Find where the given text appears and provide that cell's center as [x, y] coordinate. 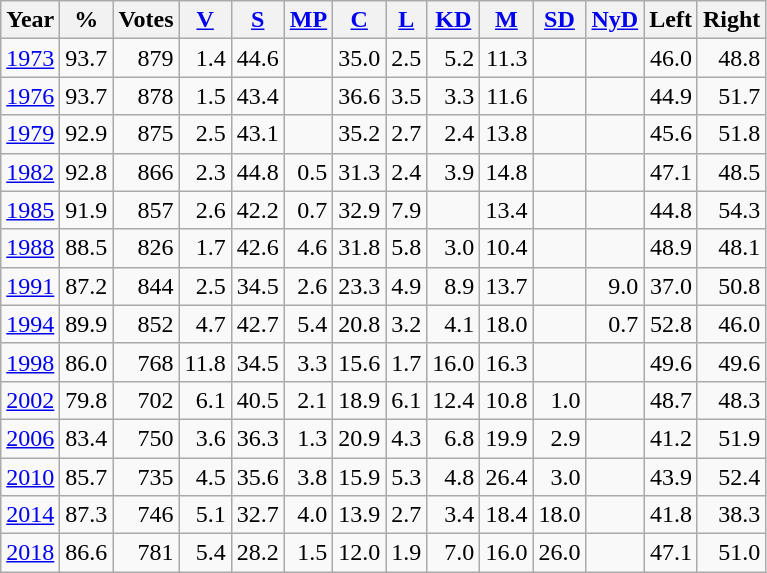
11.8 [205, 362]
1976 [30, 96]
89.9 [86, 324]
91.9 [86, 210]
826 [146, 248]
10.4 [506, 248]
6.8 [454, 438]
51.9 [731, 438]
12.0 [360, 553]
92.9 [86, 134]
V [205, 20]
3.9 [454, 172]
7.9 [406, 210]
S [258, 20]
35.2 [360, 134]
52.8 [671, 324]
26.4 [506, 477]
48.7 [671, 400]
40.5 [258, 400]
3.2 [406, 324]
852 [146, 324]
19.9 [506, 438]
11.3 [506, 58]
1.3 [308, 438]
3.8 [308, 477]
50.8 [731, 286]
2.3 [205, 172]
MP [308, 20]
2006 [30, 438]
4.9 [406, 286]
878 [146, 96]
4.7 [205, 324]
866 [146, 172]
48.3 [731, 400]
2010 [30, 477]
31.3 [360, 172]
11.6 [506, 96]
1.4 [205, 58]
36.6 [360, 96]
18.9 [360, 400]
4.5 [205, 477]
1985 [30, 210]
Left [671, 20]
43.4 [258, 96]
1994 [30, 324]
31.8 [360, 248]
28.2 [258, 553]
879 [146, 58]
48.1 [731, 248]
NyD [615, 20]
2002 [30, 400]
3.4 [454, 515]
16.3 [506, 362]
10.8 [506, 400]
5.8 [406, 248]
875 [146, 134]
32.7 [258, 515]
87.2 [86, 286]
1.9 [406, 553]
86.0 [86, 362]
13.4 [506, 210]
42.6 [258, 248]
51.0 [731, 553]
32.9 [360, 210]
1973 [30, 58]
3.6 [205, 438]
48.5 [731, 172]
4.3 [406, 438]
3.5 [406, 96]
1979 [30, 134]
5.3 [406, 477]
14.8 [506, 172]
79.8 [86, 400]
750 [146, 438]
13.7 [506, 286]
87.3 [86, 515]
86.6 [86, 553]
48.9 [671, 248]
7.0 [454, 553]
54.3 [731, 210]
KD [454, 20]
51.8 [731, 134]
88.5 [86, 248]
26.0 [560, 553]
13.8 [506, 134]
42.7 [258, 324]
M [506, 20]
781 [146, 553]
36.3 [258, 438]
35.6 [258, 477]
SD [560, 20]
1991 [30, 286]
51.7 [731, 96]
44.9 [671, 96]
2.9 [560, 438]
844 [146, 286]
13.9 [360, 515]
85.7 [86, 477]
8.9 [454, 286]
746 [146, 515]
83.4 [86, 438]
4.0 [308, 515]
5.2 [454, 58]
5.1 [205, 515]
Year [30, 20]
43.9 [671, 477]
768 [146, 362]
15.6 [360, 362]
18.4 [506, 515]
2018 [30, 553]
857 [146, 210]
20.8 [360, 324]
2.1 [308, 400]
12.4 [454, 400]
41.8 [671, 515]
23.3 [360, 286]
92.8 [86, 172]
37.0 [671, 286]
Right [731, 20]
0.5 [308, 172]
1.0 [560, 400]
41.2 [671, 438]
45.6 [671, 134]
Votes [146, 20]
702 [146, 400]
42.2 [258, 210]
35.0 [360, 58]
43.1 [258, 134]
52.4 [731, 477]
4.1 [454, 324]
15.9 [360, 477]
% [86, 20]
1988 [30, 248]
9.0 [615, 286]
1998 [30, 362]
4.6 [308, 248]
735 [146, 477]
1982 [30, 172]
C [360, 20]
48.8 [731, 58]
38.3 [731, 515]
4.8 [454, 477]
20.9 [360, 438]
2014 [30, 515]
44.6 [258, 58]
L [406, 20]
